Determine the (X, Y) coordinate at the center of the cell enclosing the given text.  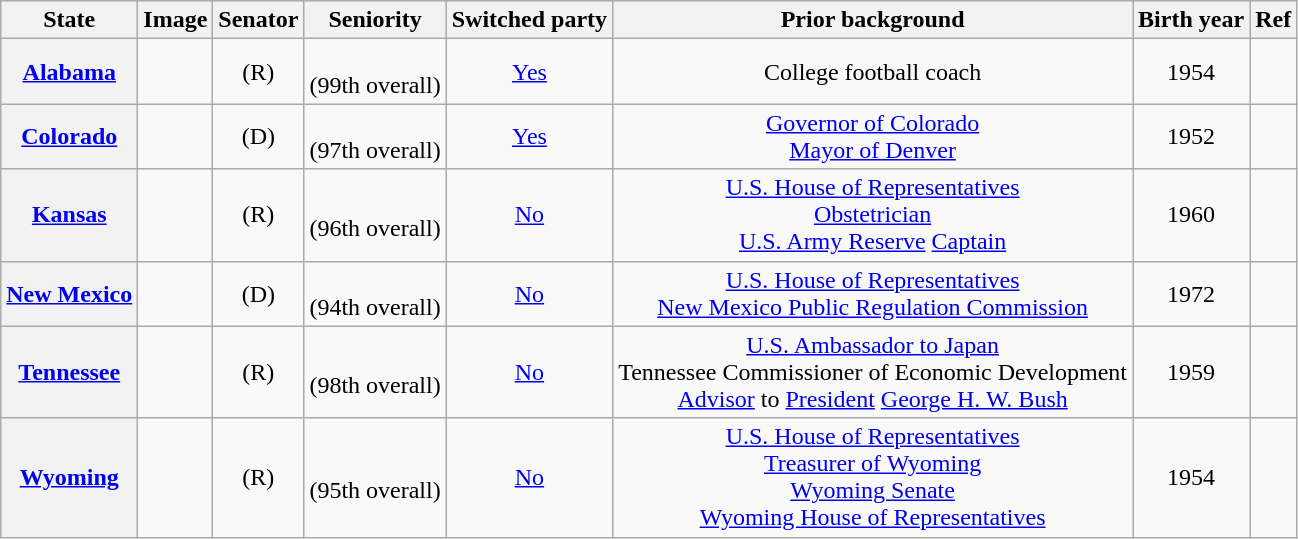
U.S. House of RepresentativesTreasurer of WyomingWyoming SenateWyoming House of Representatives (873, 478)
State (70, 20)
(97th overall) (375, 136)
(96th overall) (375, 215)
Colorado (70, 136)
Switched party (529, 20)
1959 (1192, 372)
(98th overall) (375, 372)
Alabama (70, 72)
New Mexico (70, 294)
U.S. House of RepresentativesNew Mexico Public Regulation Commission (873, 294)
U.S. House of RepresentativesObstetricianU.S. Army Reserve Captain (873, 215)
Seniority (375, 20)
1972 (1192, 294)
Kansas (70, 215)
Wyoming (70, 478)
College football coach (873, 72)
Tennessee (70, 372)
Image (176, 20)
Birth year (1192, 20)
Senator (258, 20)
Governor of ColoradoMayor of Denver (873, 136)
(99th overall) (375, 72)
(95th overall) (375, 478)
U.S. Ambassador to JapanTennessee Commissioner of Economic DevelopmentAdvisor to President George H. W. Bush (873, 372)
1960 (1192, 215)
Ref (1274, 20)
(94th overall) (375, 294)
1952 (1192, 136)
Prior background (873, 20)
